For the text-containing cell, return its midpoint in [X, Y] coordinate format. 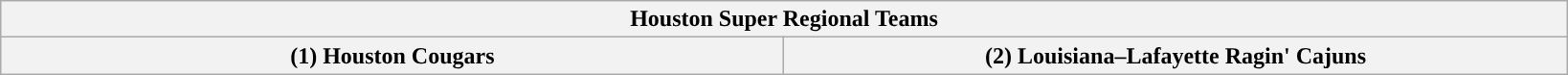
Houston Super Regional Teams [784, 19]
(1) Houston Cougars [392, 56]
(2) Louisiana–Lafayette Ragin' Cajuns [1176, 56]
